Identify which cell holds the provided text, then report its [X, Y] central coordinate. 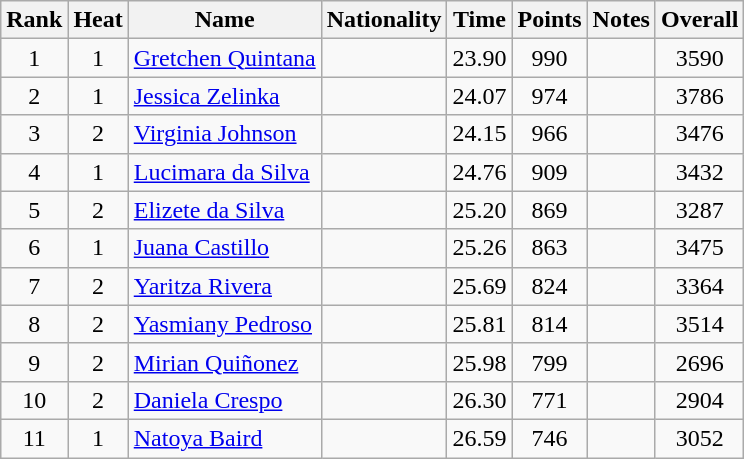
Juana Castillo [224, 248]
25.81 [480, 324]
25.26 [480, 248]
24.15 [480, 134]
3052 [699, 438]
771 [550, 400]
3476 [699, 134]
Lucimara da Silva [224, 172]
863 [550, 248]
Natoya Baird [224, 438]
Jessica Zelinka [224, 96]
Gretchen Quintana [224, 58]
Elizete da Silva [224, 210]
Overall [699, 20]
2904 [699, 400]
3287 [699, 210]
11 [34, 438]
9 [34, 362]
Nationality [384, 20]
869 [550, 210]
10 [34, 400]
909 [550, 172]
3590 [699, 58]
Heat [98, 20]
24.07 [480, 96]
Yasmiany Pedroso [224, 324]
Mirian Quiñonez [224, 362]
3364 [699, 286]
974 [550, 96]
25.69 [480, 286]
Name [224, 20]
746 [550, 438]
26.59 [480, 438]
799 [550, 362]
25.98 [480, 362]
3432 [699, 172]
4 [34, 172]
Notes [621, 20]
Daniela Crespo [224, 400]
5 [34, 210]
3514 [699, 324]
26.30 [480, 400]
7 [34, 286]
8 [34, 324]
Yaritza Rivera [224, 286]
3 [34, 134]
Time [480, 20]
Points [550, 20]
6 [34, 248]
3475 [699, 248]
990 [550, 58]
24.76 [480, 172]
966 [550, 134]
Virginia Johnson [224, 134]
814 [550, 324]
25.20 [480, 210]
2696 [699, 362]
3786 [699, 96]
Rank [34, 20]
824 [550, 286]
23.90 [480, 58]
